Return (X, Y) of the center of cell containing provided text 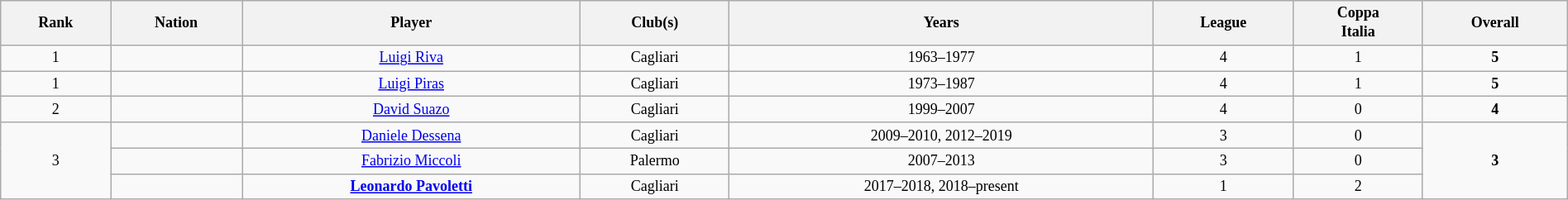
Nation (177, 23)
Player (412, 23)
League (1224, 23)
2017–2018, 2018–present (941, 187)
Palermo (655, 160)
Daniele Dessena (412, 136)
1973–1987 (941, 84)
Luigi Piras (412, 84)
Club(s) (655, 23)
Rank (56, 23)
David Suazo (412, 109)
Leonardo Pavoletti (412, 187)
2009–2010, 2012–2019 (941, 136)
2007–2013 (941, 160)
Overall (1495, 23)
Years (941, 23)
Luigi Riva (412, 58)
CoppaItalia (1358, 23)
1999–2007 (941, 109)
Fabrizio Miccoli (412, 160)
1963–1977 (941, 58)
